Return (X, Y) of the center of cell containing provided text 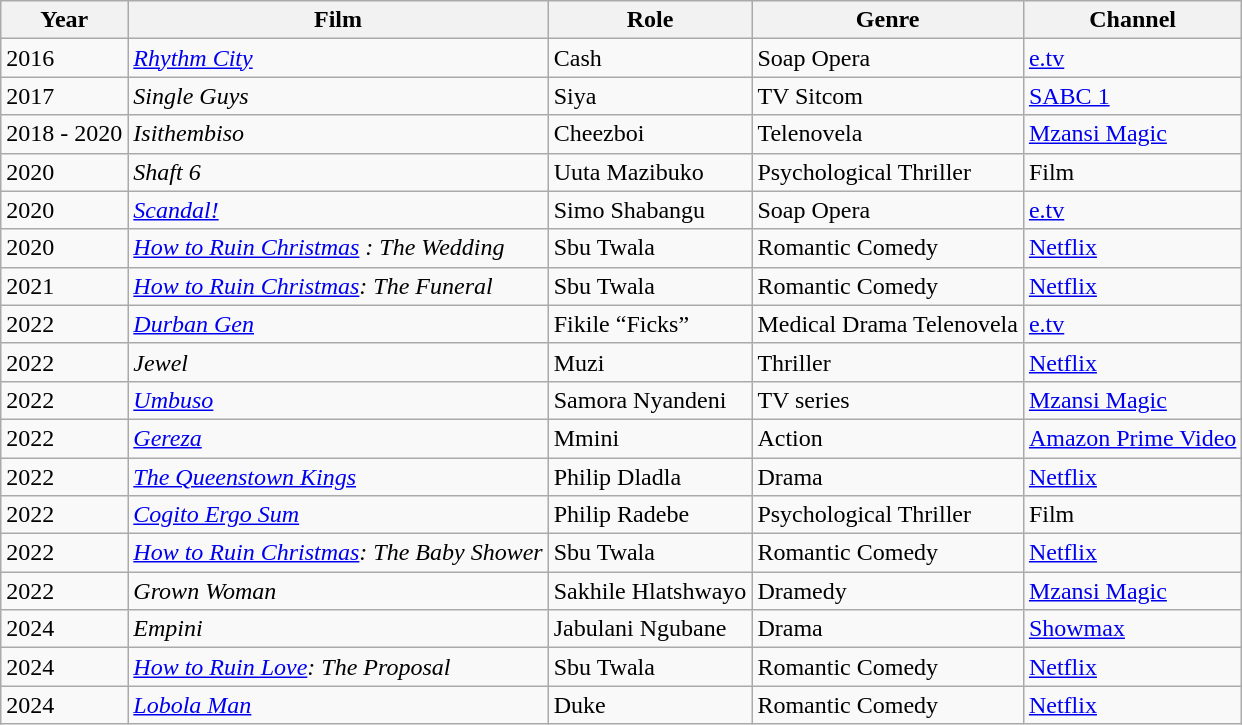
Single Guys (338, 96)
Scandal! (338, 210)
How to Ruin Christmas: The Funeral (338, 286)
How to Ruin Love: The Proposal (338, 667)
Philip Radebe (650, 515)
Isithembiso (338, 134)
Year (64, 20)
Samora Nyandeni (650, 400)
Duke (650, 705)
Empini (338, 629)
Simo Shabangu (650, 210)
Jewel (338, 362)
Uuta Mazibuko (650, 172)
Gereza (338, 438)
Cheezboi (650, 134)
Action (888, 438)
SABC 1 (1132, 96)
Grown Woman (338, 591)
Muzi (650, 362)
2016 (64, 58)
How to Ruin Christmas: The Baby Shower (338, 553)
Sakhile Hlatshwayo (650, 591)
Siya (650, 96)
Lobola Man (338, 705)
Jabulani Ngubane (650, 629)
Amazon Prime Video (1132, 438)
Medical Drama Telenovela (888, 324)
Showmax (1132, 629)
2017 (64, 96)
Shaft 6 (338, 172)
2021 (64, 286)
TV Sitcom (888, 96)
The Queenstown Kings (338, 477)
Thriller (888, 362)
How to Ruin Christmas : The Wedding (338, 248)
Genre (888, 20)
Cash (650, 58)
Umbuso (338, 400)
Cogito Ergo Sum (338, 515)
2018 - 2020 (64, 134)
Fikile “Ficks” (650, 324)
Channel (1132, 20)
Philip Dladla (650, 477)
Dramedy (888, 591)
TV series (888, 400)
Telenovela (888, 134)
Mmini (650, 438)
Role (650, 20)
Durban Gen (338, 324)
Rhythm City (338, 58)
